For the text-containing cell, return its midpoint in [X, Y] coordinate format. 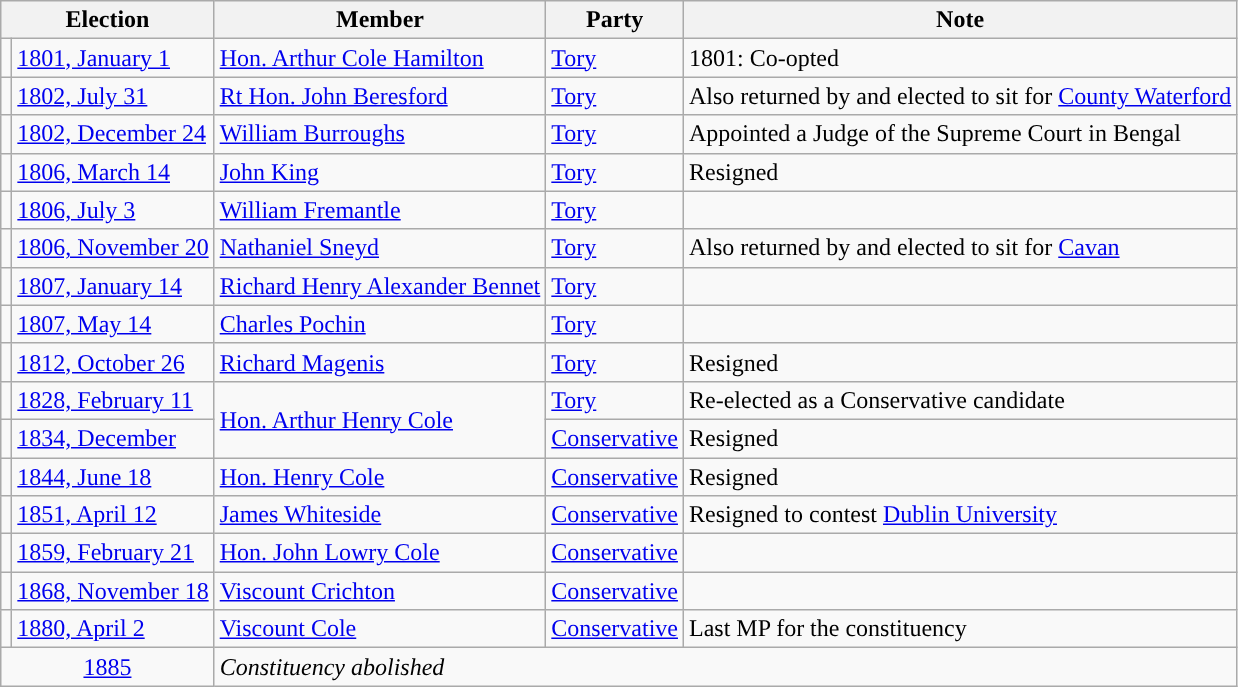
1807, January 14 [113, 286]
1880, April 2 [113, 629]
Resigned to contest Dublin University [960, 515]
1806, March 14 [113, 172]
1834, December [113, 438]
1806, July 3 [113, 210]
Note [960, 20]
Last MP for the constituency [960, 629]
William Burroughs [380, 134]
1802, July 31 [113, 96]
Rt Hon. John Beresford [380, 96]
Constituency abolished [726, 667]
Viscount Crichton [380, 591]
Hon. John Lowry Cole [380, 553]
Party [615, 20]
Viscount Cole [380, 629]
Charles Pochin [380, 324]
Also returned by and elected to sit for County Waterford [960, 96]
Nathaniel Sneyd [380, 248]
Election [108, 20]
John King [380, 172]
1801, January 1 [113, 58]
Hon. Henry Cole [380, 477]
Re-elected as a Conservative candidate [960, 400]
1851, April 12 [113, 515]
1844, June 18 [113, 477]
1812, October 26 [113, 362]
1828, February 11 [113, 400]
Appointed a Judge of the Supreme Court in Bengal [960, 134]
1807, May 14 [113, 324]
Hon. Arthur Cole Hamilton [380, 58]
1801: Co-opted [960, 58]
Hon. Arthur Henry Cole [380, 419]
William Fremantle [380, 210]
1885 [108, 667]
Richard Magenis [380, 362]
1806, November 20 [113, 248]
1868, November 18 [113, 591]
James Whiteside [380, 515]
Also returned by and elected to sit for Cavan [960, 248]
Member [380, 20]
1802, December 24 [113, 134]
Richard Henry Alexander Bennet [380, 286]
1859, February 21 [113, 553]
